Detect which cell encompasses the target text, then output its (X, Y) center coordinate. 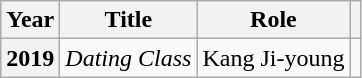
Title (128, 20)
Kang Ji-young (274, 58)
Year (30, 20)
Dating Class (128, 58)
Role (274, 20)
2019 (30, 58)
